Output the (x, y) coordinate of the center of the cell containing the given text.  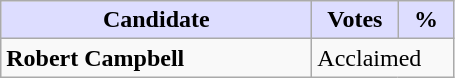
Votes (355, 20)
Acclaimed (383, 58)
Robert Campbell (156, 58)
Candidate (156, 20)
% (426, 20)
